From the cell containing the given text, extract its center point as [x, y] coordinate. 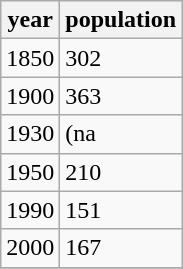
1930 [30, 134]
1950 [30, 172]
1900 [30, 96]
167 [121, 248]
year [30, 20]
2000 [30, 248]
1990 [30, 210]
210 [121, 172]
population [121, 20]
151 [121, 210]
(na [121, 134]
1850 [30, 58]
363 [121, 96]
302 [121, 58]
